Locate the cell with the specified text and output its (X, Y) center coordinate. 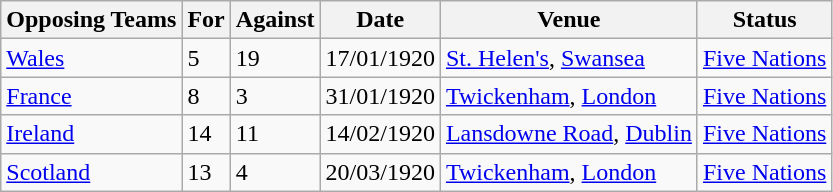
Opposing Teams (92, 20)
France (92, 96)
Ireland (92, 134)
Date (380, 20)
Venue (568, 20)
4 (275, 172)
20/03/1920 (380, 172)
14 (206, 134)
Status (764, 20)
13 (206, 172)
19 (275, 58)
St. Helen's, Swansea (568, 58)
8 (206, 96)
Against (275, 20)
Lansdowne Road, Dublin (568, 134)
3 (275, 96)
Scotland (92, 172)
17/01/1920 (380, 58)
For (206, 20)
14/02/1920 (380, 134)
Wales (92, 58)
31/01/1920 (380, 96)
11 (275, 134)
5 (206, 58)
